Search for the cell housing the specified text and yield its [x, y] center coordinate. 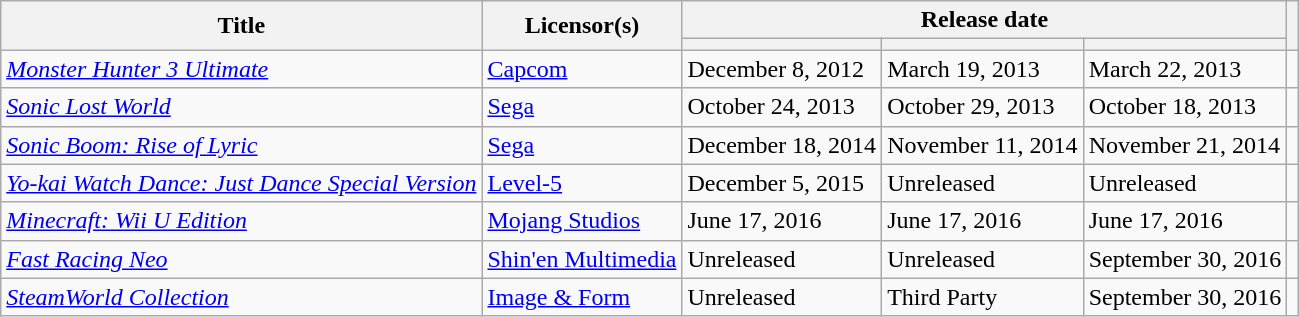
Licensor(s) [582, 26]
October 18, 2013 [1185, 107]
October 24, 2013 [782, 107]
Level-5 [582, 183]
Third Party [982, 297]
Release date [984, 20]
March 22, 2013 [1185, 69]
November 11, 2014 [982, 145]
December 18, 2014 [782, 145]
Monster Hunter 3 Ultimate [242, 69]
Capcom [582, 69]
Image & Form [582, 297]
Sonic Lost World [242, 107]
December 8, 2012 [782, 69]
October 29, 2013 [982, 107]
Sonic Boom: Rise of Lyric [242, 145]
November 21, 2014 [1185, 145]
December 5, 2015 [782, 183]
Yo-kai Watch Dance: Just Dance Special Version [242, 183]
March 19, 2013 [982, 69]
Mojang Studios [582, 221]
Fast Racing Neo [242, 259]
SteamWorld Collection [242, 297]
Title [242, 26]
Minecraft: Wii U Edition [242, 221]
Shin'en Multimedia [582, 259]
